Identify which cell holds the provided text, then report its [x, y] central coordinate. 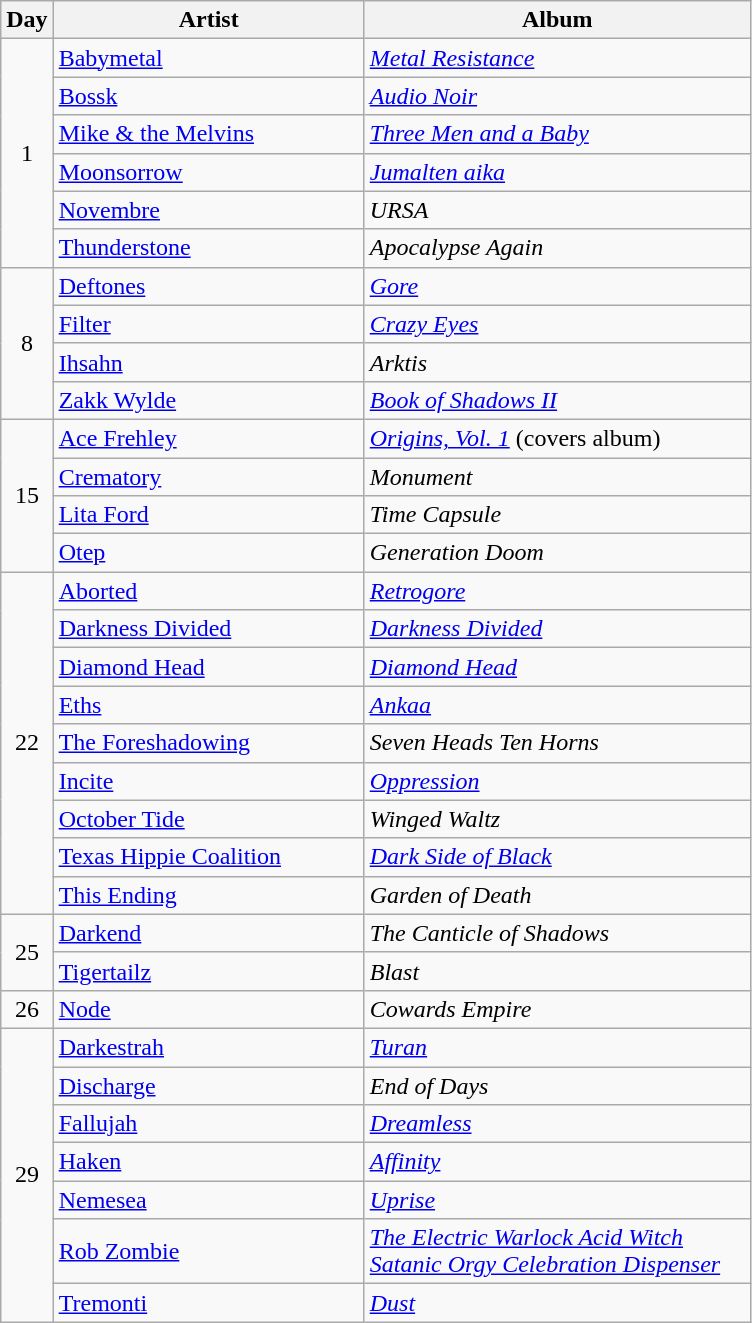
Haken [208, 1162]
Bossk [208, 96]
Three Men and a Baby [557, 134]
Ankaa [557, 705]
Affinity [557, 1162]
Arktis [557, 362]
Deftones [208, 286]
Winged Waltz [557, 819]
Generation Doom [557, 553]
Garden of Death [557, 895]
1 [27, 153]
8 [27, 343]
Cowards Empire [557, 1009]
Lita Ford [208, 515]
Aborted [208, 591]
Discharge [208, 1085]
Day [27, 20]
Blast [557, 971]
October Tide [208, 819]
Turan [557, 1047]
The Canticle of Shadows [557, 933]
Origins, Vol. 1 (covers album) [557, 438]
Tremonti [208, 1303]
25 [27, 952]
Texas Hippie Coalition [208, 857]
End of Days [557, 1085]
URSA [557, 210]
Otep [208, 553]
15 [27, 495]
Nemesea [208, 1200]
Novembre [208, 210]
Oppression [557, 781]
Seven Heads Ten Horns [557, 743]
22 [27, 744]
Monument [557, 477]
This Ending [208, 895]
Filter [208, 324]
Moonsorrow [208, 172]
The Electric Warlock Acid Witch Satanic Orgy Celebration Dispenser [557, 1252]
Crematory [208, 477]
Gore [557, 286]
Darkestrah [208, 1047]
Apocalypse Again [557, 248]
Incite [208, 781]
Eths [208, 705]
Crazy Eyes [557, 324]
Book of Shadows II [557, 400]
Node [208, 1009]
Artist [208, 20]
The Foreshadowing [208, 743]
Ihsahn [208, 362]
Dreamless [557, 1124]
26 [27, 1009]
Mike & the Melvins [208, 134]
Uprise [557, 1200]
Babymetal [208, 58]
Album [557, 20]
Fallujah [208, 1124]
Zakk Wylde [208, 400]
Audio Noir [557, 96]
Retrogore [557, 591]
Darkend [208, 933]
Tigertailz [208, 971]
Dark Side of Black [557, 857]
Jumalten aika [557, 172]
Dust [557, 1303]
Thunderstone [208, 248]
Rob Zombie [208, 1252]
Ace Frehley [208, 438]
Time Capsule [557, 515]
Metal Resistance [557, 58]
29 [27, 1174]
